Output the [x, y] coordinate of the center of the cell containing the given text.  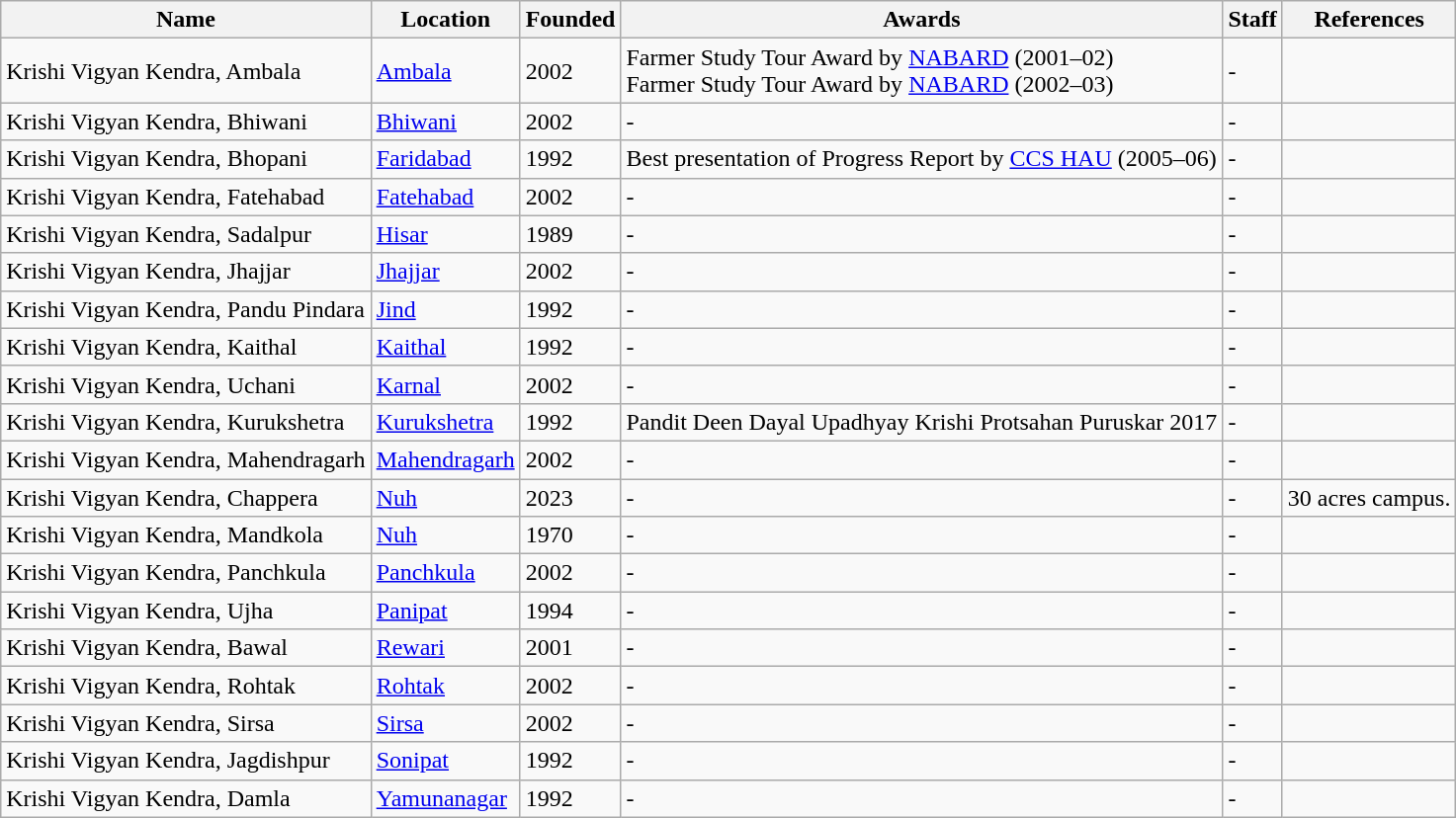
Pandit Deen Dayal Upadhyay Krishi Protsahan Puruskar 2017 [921, 422]
Staff [1252, 20]
Sonipat [445, 761]
Krishi Vigyan Kendra, Bhopani [186, 159]
Krishi Vigyan Kendra, Kaithal [186, 347]
References [1369, 20]
Panchkula [445, 573]
Faridabad [445, 159]
Krishi Vigyan Kendra, Uchani [186, 384]
Krishi Vigyan Kendra, Panchkula [186, 573]
Farmer Study Tour Award by NABARD (2001–02) Farmer Study Tour Award by NABARD (2002–03) [921, 71]
Sirsa [445, 723]
Awards [921, 20]
1989 [570, 234]
Krishi Vigyan Kendra, Rohtak [186, 686]
Hisar [445, 234]
Mahendragarh [445, 459]
Kurukshetra [445, 422]
Krishi Vigyan Kendra, Ujha [186, 611]
Krishi Vigyan Kendra, Sadalpur [186, 234]
Jhajjar [445, 272]
2001 [570, 648]
Kaithal [445, 347]
Krishi Vigyan Kendra, Damla [186, 798]
Krishi Vigyan Kendra, Jagdishpur [186, 761]
30 acres campus. [1369, 497]
Krishi Vigyan Kendra, Ambala [186, 71]
Bhiwani [445, 122]
Krishi Vigyan Kendra, Chappera [186, 497]
2023 [570, 497]
Founded [570, 20]
Rewari [445, 648]
Rohtak [445, 686]
Fatehabad [445, 197]
Jind [445, 309]
Krishi Vigyan Kendra, Sirsa [186, 723]
Panipat [445, 611]
Krishi Vigyan Kendra, Fatehabad [186, 197]
Location [445, 20]
Yamunanagar [445, 798]
1994 [570, 611]
Krishi Vigyan Kendra, Bhiwani [186, 122]
Krishi Vigyan Kendra, Jhajjar [186, 272]
1970 [570, 535]
Name [186, 20]
Krishi Vigyan Kendra, Pandu Pindara [186, 309]
Krishi Vigyan Kendra, Kurukshetra [186, 422]
Karnal [445, 384]
Krishi Vigyan Kendra, Mandkola [186, 535]
Best presentation of Progress Report by CCS HAU (2005–06) [921, 159]
Krishi Vigyan Kendra, Bawal [186, 648]
Krishi Vigyan Kendra, Mahendragarh [186, 459]
Ambala [445, 71]
